Output the [X, Y] coordinate of the center of the cell containing the given text.  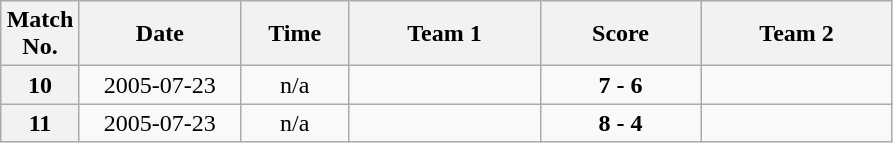
10 [40, 85]
Match No. [40, 34]
11 [40, 123]
Time [294, 34]
8 - 4 [620, 123]
Team 1 [444, 34]
Team 2 [796, 34]
7 - 6 [620, 85]
Date [160, 34]
Score [620, 34]
